Extract the (x, y) coordinate from the center of the cell holding the provided text.  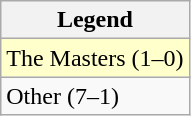
Other (7–1) (95, 96)
Legend (95, 20)
The Masters (1–0) (95, 58)
